Detect which cell encompasses the target text, then output its (X, Y) center coordinate. 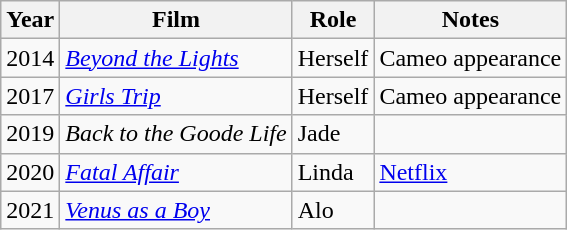
Notes (470, 20)
Jade (333, 134)
Fatal Affair (176, 172)
Alo (333, 210)
Girls Trip (176, 96)
Netflix (470, 172)
Back to the Goode Life (176, 134)
2020 (30, 172)
Linda (333, 172)
Venus as a Boy (176, 210)
2017 (30, 96)
Role (333, 20)
Film (176, 20)
2014 (30, 58)
Beyond the Lights (176, 58)
2021 (30, 210)
2019 (30, 134)
Year (30, 20)
